Locate the cell with the specified text and output its (X, Y) center coordinate. 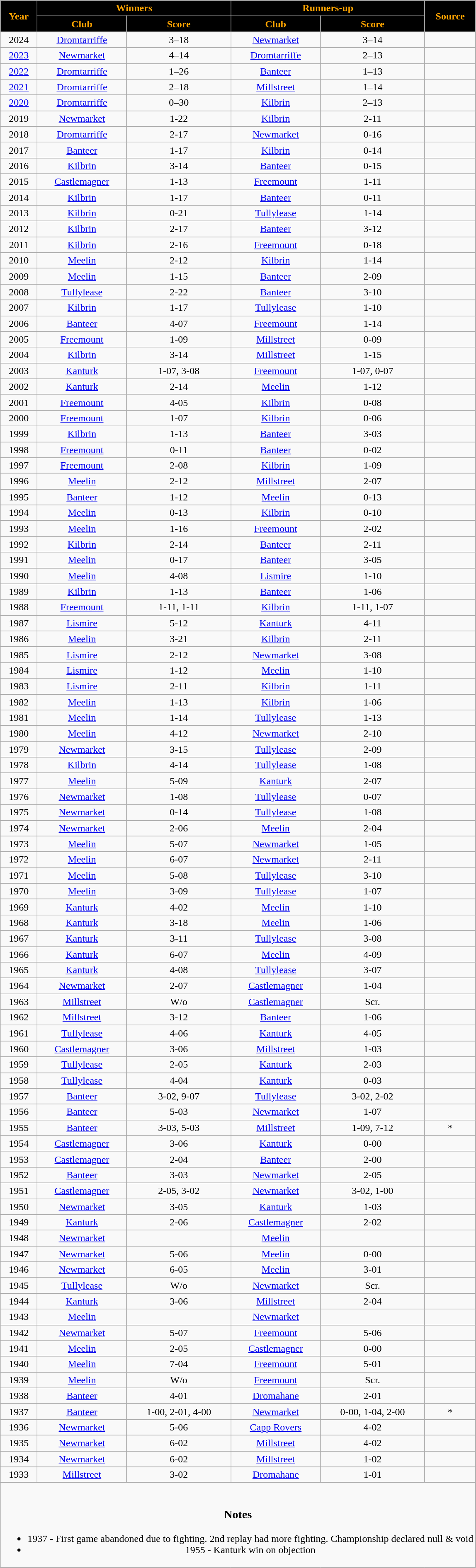
2-03 (373, 1065)
2007 (19, 308)
5-12 (179, 623)
2001 (19, 402)
1973 (19, 844)
1933 (19, 1475)
4-12 (179, 734)
3-21 (179, 639)
2012 (19, 229)
2024 (19, 40)
1967 (19, 938)
1983 (19, 686)
1981 (19, 718)
4-14 (179, 765)
0-07 (373, 797)
2019 (19, 118)
5-03 (179, 1112)
1959 (19, 1065)
1941 (19, 1348)
1986 (19, 639)
1938 (19, 1396)
1946 (19, 1270)
0-16 (373, 134)
1968 (19, 923)
2020 (19, 103)
3-07 (373, 970)
4-11 (373, 623)
1-09, 7-12 (373, 1128)
3-18 (179, 923)
1994 (19, 513)
1955 (19, 1128)
1988 (19, 607)
1945 (19, 1285)
1-07, 0-07 (373, 371)
4–14 (179, 56)
2004 (19, 355)
1951 (19, 1191)
1–26 (179, 71)
0-18 (373, 245)
2010 (19, 261)
2005 (19, 339)
3–18 (179, 40)
1-22 (179, 118)
3-02 (179, 1475)
1935 (19, 1443)
1952 (19, 1175)
1-05 (373, 844)
1978 (19, 765)
0-00, 1-04, 2-00 (373, 1411)
Runners-up (328, 8)
1963 (19, 1002)
0-06 (373, 418)
1965 (19, 970)
3-03, 5-03 (179, 1128)
2-10 (373, 734)
0-08 (373, 402)
1977 (19, 781)
1991 (19, 560)
1-00, 2-01, 4-00 (179, 1411)
4-07 (179, 324)
1989 (19, 592)
6-05 (179, 1270)
Capp Rovers (276, 1427)
1943 (19, 1317)
1958 (19, 1080)
2–18 (179, 87)
2023 (19, 56)
0-09 (373, 339)
1985 (19, 655)
1964 (19, 986)
0-10 (373, 513)
2011 (19, 245)
4-01 (179, 1396)
3–14 (373, 40)
2-22 (179, 292)
1956 (19, 1112)
1992 (19, 544)
1-07, 3-08 (179, 371)
1940 (19, 1364)
1972 (19, 860)
2000 (19, 418)
1960 (19, 1049)
Notes1937 - First game abandoned due to fighting. 2nd replay had more fighting. Championship declared null & void1955 - Kanturk win on objection (238, 1525)
2016 (19, 166)
4-04 (179, 1080)
3-02, 2-02 (373, 1096)
4-09 (373, 954)
2-00 (373, 1159)
2008 (19, 292)
Year (19, 16)
2002 (19, 387)
2015 (19, 181)
1-16 (179, 529)
5-08 (179, 875)
1962 (19, 1017)
1937 (19, 1411)
1976 (19, 797)
3-15 (179, 749)
2018 (19, 134)
2003 (19, 371)
2009 (19, 276)
1957 (19, 1096)
3-11 (179, 938)
1996 (19, 481)
1939 (19, 1380)
1979 (19, 749)
1997 (19, 466)
1944 (19, 1301)
1934 (19, 1459)
3-01 (373, 1270)
1999 (19, 434)
2022 (19, 71)
2014 (19, 198)
1-02 (373, 1459)
1-01 (373, 1475)
Source (450, 16)
1950 (19, 1207)
1980 (19, 734)
4-06 (179, 1033)
1947 (19, 1254)
1936 (19, 1427)
1969 (19, 907)
1-04 (373, 986)
5-09 (179, 781)
1–14 (373, 87)
1975 (19, 812)
2021 (19, 87)
1970 (19, 891)
2-16 (179, 245)
0–30 (179, 103)
1982 (19, 702)
1987 (19, 623)
0-21 (179, 213)
1942 (19, 1333)
1990 (19, 576)
3-02, 9-07 (179, 1096)
1974 (19, 828)
0-03 (373, 1080)
2-01 (373, 1396)
1–13 (373, 71)
7-04 (179, 1364)
2-05, 3-02 (179, 1191)
1954 (19, 1143)
1998 (19, 449)
1993 (19, 529)
1953 (19, 1159)
2-08 (179, 466)
1995 (19, 497)
1-11, 1-11 (179, 607)
1966 (19, 954)
0-02 (373, 449)
1971 (19, 875)
1-11, 1-07 (373, 607)
2013 (19, 213)
2006 (19, 324)
1948 (19, 1238)
1961 (19, 1033)
0-17 (179, 560)
3-02, 1-00 (373, 1191)
0-15 (373, 166)
1949 (19, 1223)
Winners (134, 8)
3-09 (179, 891)
5-01 (373, 1364)
2017 (19, 150)
1984 (19, 670)
